Determine the [x, y] coordinate at the center of the cell enclosing the given text.  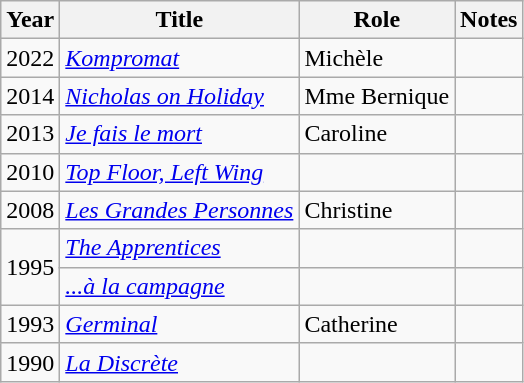
Caroline [377, 134]
2010 [30, 172]
2022 [30, 58]
Germinal [180, 324]
Catherine [377, 324]
Top Floor, Left Wing [180, 172]
...à la campagne [180, 286]
1993 [30, 324]
Kompromat [180, 58]
2008 [30, 210]
Title [180, 20]
Notes [489, 20]
1990 [30, 362]
La Discrète [180, 362]
Mme Bernique [377, 96]
2013 [30, 134]
Nicholas on Holiday [180, 96]
Role [377, 20]
Year [30, 20]
Christine [377, 210]
Michèle [377, 58]
Les Grandes Personnes [180, 210]
2014 [30, 96]
The Apprentices [180, 248]
Je fais le mort [180, 134]
1995 [30, 267]
